Provide the [x, y] coordinate of the cell's center where the given text is located.  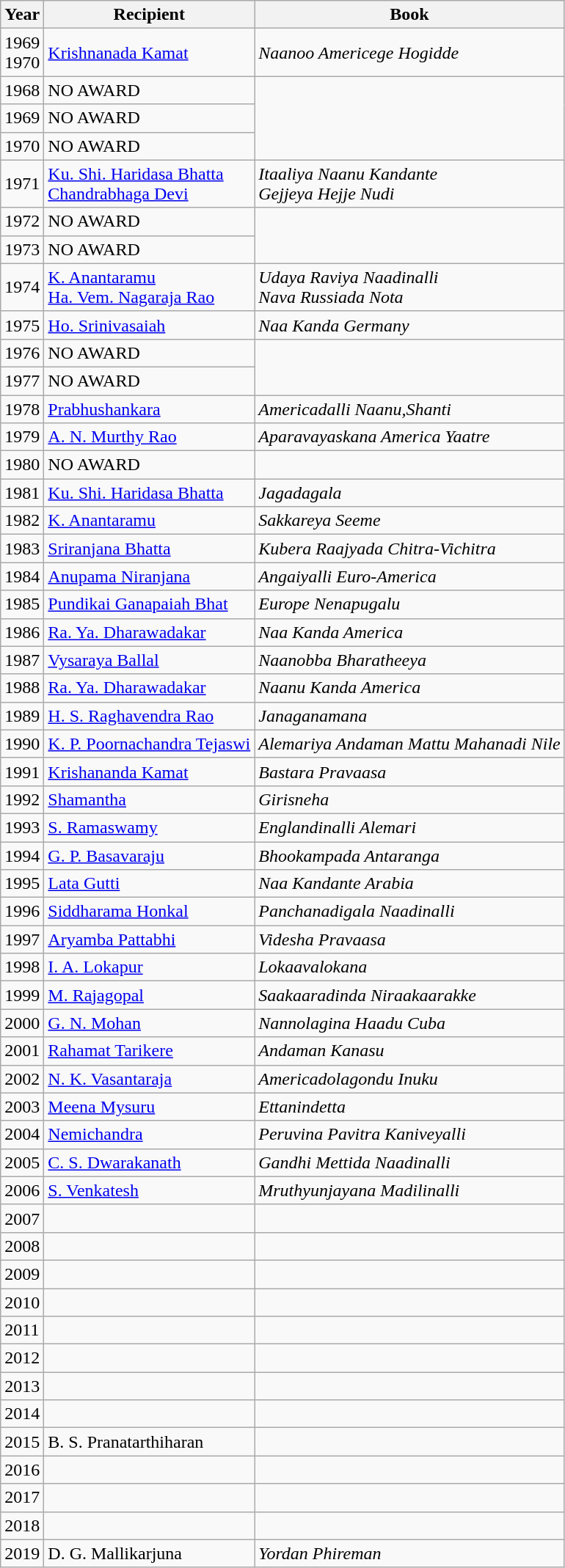
N. K. Vasantaraja [150, 1079]
Mruthyunjayana Madilinalli [409, 1190]
Aryamba Pattabhi [150, 939]
D. G. Mallikarjuna [150, 1553]
2019 [22, 1553]
Angaiyalli Euro-America [409, 576]
Englandinalli Alemari [409, 827]
Naa Kanda America [409, 632]
Aparavayaskana America Yaatre [409, 437]
Lata Gutti [150, 884]
Krishananda Kamat [150, 772]
Siddharama Honkal [150, 912]
2016 [22, 1470]
1998 [22, 967]
1996 [22, 912]
1978 [22, 409]
2017 [22, 1498]
Vysaraya Ballal [150, 660]
Naanu Kanda America [409, 688]
1985 [22, 604]
Sriranjana Bhatta [150, 549]
Gandhi Mettida Naadinalli [409, 1162]
2018 [22, 1525]
2002 [22, 1079]
Ku. Shi. Haridasa BhattaChandrabhaga Devi [150, 183]
Nemichandra [150, 1135]
Janaganamana [409, 716]
Krishnanada Kamat [150, 53]
Meena Mysuru [150, 1107]
1988 [22, 688]
Itaaliya Naanu KandanteGejjeya Hejje Nudi [409, 183]
1986 [22, 632]
1976 [22, 353]
Saakaaradinda Niraakaarakke [409, 995]
Andaman Kanasu [409, 1051]
1979 [22, 437]
Alemariya Andaman Mattu Mahanadi Nile [409, 744]
1995 [22, 884]
Naa Kanda Germany [409, 325]
S. Ramaswamy [150, 827]
B. S. Pranatarthiharan [150, 1442]
H. S. Raghavendra Rao [150, 716]
1997 [22, 939]
Girisneha [409, 799]
Anupama Niranjana [150, 576]
Peruvina Pavitra Kaniveyalli [409, 1135]
Kubera Raajyada Chitra-Vichitra [409, 549]
C. S. Dwarakanath [150, 1162]
1990 [22, 744]
G. P. Basavaraju [150, 856]
K. P. Poornachandra Tejaswi [150, 744]
Jagadagala [409, 493]
1982 [22, 521]
1971 [22, 183]
1974 [22, 287]
1989 [22, 716]
1983 [22, 549]
2013 [22, 1386]
1975 [22, 325]
2015 [22, 1442]
2005 [22, 1162]
Pundikai Ganapaiah Bhat [150, 604]
1993 [22, 827]
Rahamat Tarikere [150, 1051]
Nannolagina Haadu Cuba [409, 1023]
Americadolagondu Inuku [409, 1079]
Lokaavalokana [409, 967]
1991 [22, 772]
Americadalli Naanu,Shanti [409, 409]
1987 [22, 660]
19691970 [22, 53]
Bhookampada Antaranga [409, 856]
1972 [22, 221]
2006 [22, 1190]
Naanoo Americege Hogidde [409, 53]
K. AnantaramuHa. Vem. Nagaraja Rao [150, 287]
Naanobba Bharatheeya [409, 660]
Videsha Pravaasa [409, 939]
2011 [22, 1330]
A. N. Murthy Rao [150, 437]
1981 [22, 493]
Europe Nenapugalu [409, 604]
1994 [22, 856]
I. A. Lokapur [150, 967]
2008 [22, 1246]
2004 [22, 1135]
K. Anantaramu [150, 521]
Ku. Shi. Haridasa Bhatta [150, 493]
1992 [22, 799]
G. N. Mohan [150, 1023]
2007 [22, 1218]
2014 [22, 1414]
M. Rajagopal [150, 995]
2010 [22, 1302]
Ho. Srinivasaiah [150, 325]
Recipient [150, 15]
Book [409, 15]
Yordan Phireman [409, 1553]
Prabhushankara [150, 409]
2001 [22, 1051]
Shamantha [150, 799]
1984 [22, 576]
Panchanadigala Naadinalli [409, 912]
Bastara Pravaasa [409, 772]
1969 [22, 118]
2009 [22, 1274]
Udaya Raviya NaadinalliNava Russiada Nota [409, 287]
1977 [22, 381]
1970 [22, 146]
1999 [22, 995]
1973 [22, 249]
2012 [22, 1358]
1968 [22, 90]
Sakkareya Seeme [409, 521]
2000 [22, 1023]
Naa Kandante Arabia [409, 884]
Ettanindetta [409, 1107]
Year [22, 15]
1980 [22, 465]
S. Venkatesh [150, 1190]
2003 [22, 1107]
